Extract the [X, Y] coordinate from the center of the cell holding the provided text.  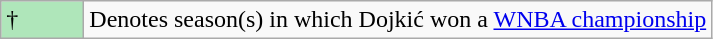
† [42, 20]
Denotes season(s) in which Dojkić won a WNBA championship [398, 20]
